Determine the [x, y] coordinate at the center of the cell enclosing the given text.  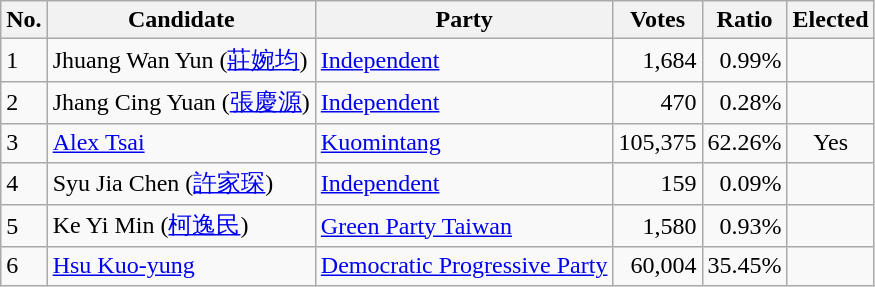
60,004 [658, 266]
Candidate [181, 20]
Syu Jia Chen (許家琛) [181, 184]
Ratio [744, 20]
1 [24, 60]
0.99% [744, 60]
105,375 [658, 143]
Yes [830, 143]
Kuomintang [464, 143]
1,580 [658, 226]
Ke Yi Min (柯逸民) [181, 226]
6 [24, 266]
5 [24, 226]
159 [658, 184]
No. [24, 20]
0.93% [744, 226]
Jhuang Wan Yun (莊婉均) [181, 60]
35.45% [744, 266]
3 [24, 143]
4 [24, 184]
Votes [658, 20]
0.09% [744, 184]
Hsu Kuo-yung [181, 266]
Elected [830, 20]
62.26% [744, 143]
Jhang Cing Yuan (張慶源) [181, 102]
0.28% [744, 102]
470 [658, 102]
Alex Tsai [181, 143]
2 [24, 102]
Green Party Taiwan [464, 226]
Party [464, 20]
1,684 [658, 60]
Democratic Progressive Party [464, 266]
